Extract the [x, y] coordinate from the center of the cell holding the provided text.  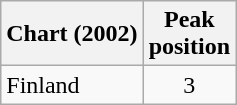
Finland [72, 85]
Chart (2002) [72, 34]
Peakposition [189, 34]
3 [189, 85]
